Provide the (x, y) coordinate of the cell's center where the given text is located.  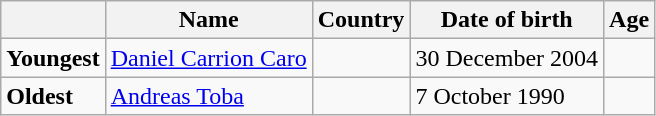
Andreas Toba (208, 96)
Daniel Carrion Caro (208, 58)
Name (208, 20)
Date of birth (507, 20)
30 December 2004 (507, 58)
Country (361, 20)
7 October 1990 (507, 96)
Age (630, 20)
Youngest (53, 58)
Oldest (53, 96)
